Determine the (x, y) coordinate at the center of the cell enclosing the given text.  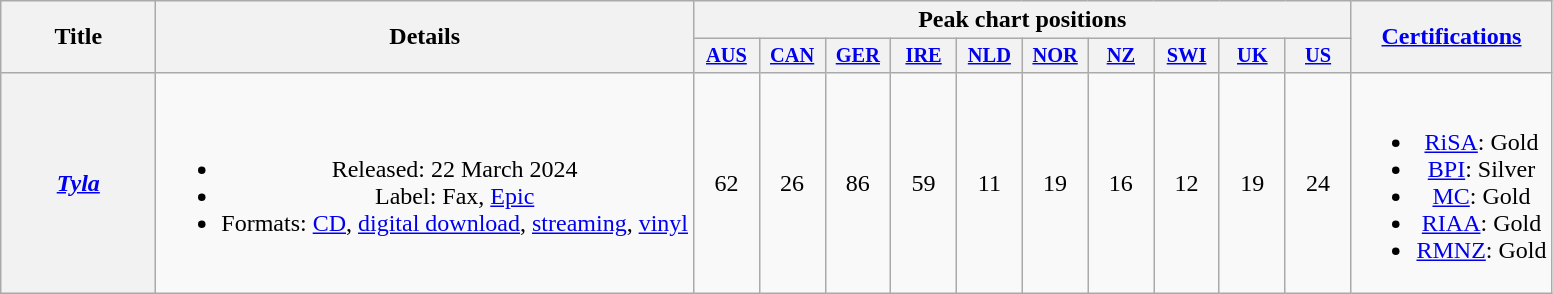
AUS (727, 56)
26 (792, 182)
IRE (924, 56)
CAN (792, 56)
UK (1252, 56)
24 (1318, 182)
12 (1187, 182)
Tyla (78, 182)
16 (1121, 182)
62 (727, 182)
Title (78, 37)
59 (924, 182)
SWI (1187, 56)
Released: 22 March 2024Label: Fax, EpicFormats: CD, digital download, streaming, vinyl (425, 182)
NOR (1055, 56)
Details (425, 37)
US (1318, 56)
NZ (1121, 56)
86 (858, 182)
Peak chart positions (1022, 20)
RiSA: GoldBPI: SilverMC: GoldRIAA: GoldRMNZ: Gold (1452, 182)
Certifications (1452, 37)
GER (858, 56)
NLD (989, 56)
11 (989, 182)
